Output the (X, Y) coordinate of the center of the cell containing the given text.  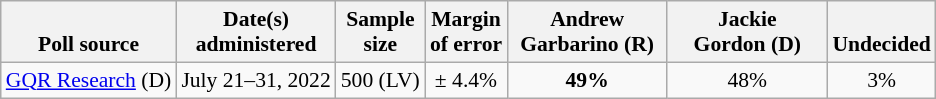
Marginof error (466, 32)
AndrewGarbarino (R) (587, 32)
500 (LV) (380, 80)
Date(s)administered (256, 32)
Samplesize (380, 32)
Undecided (881, 32)
49% (587, 80)
July 21–31, 2022 (256, 80)
Poll source (89, 32)
GQR Research (D) (89, 80)
± 4.4% (466, 80)
JackieGordon (D) (747, 32)
48% (747, 80)
3% (881, 80)
